Find where the given text appears and provide that cell's center as (x, y) coordinate. 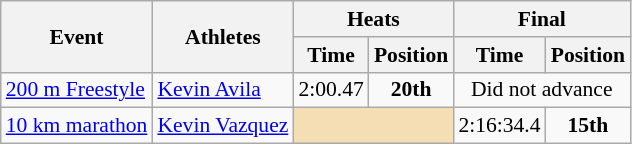
20th (411, 90)
200 m Freestyle (77, 90)
Final (542, 19)
15th (588, 126)
Kevin Avila (222, 90)
10 km marathon (77, 126)
2:16:34.4 (499, 126)
Event (77, 36)
Did not advance (542, 90)
2:00.47 (330, 90)
Athletes (222, 36)
Heats (373, 19)
Kevin Vazquez (222, 126)
